Scan for the cell matching the given text and deliver its (X, Y) coordinate at center. 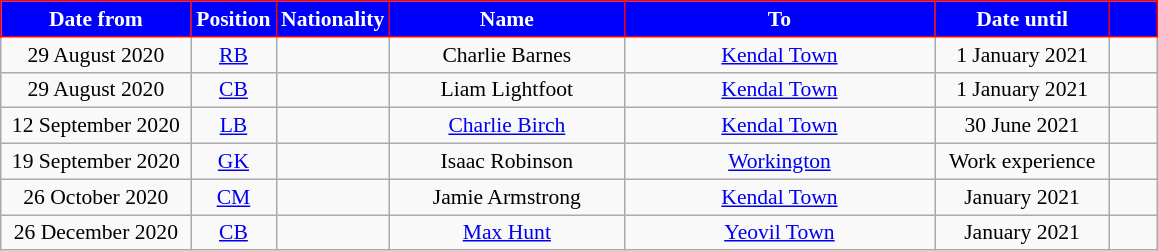
Isaac Robinson (506, 162)
Workington (779, 162)
Nationality (332, 19)
To (779, 19)
GK (234, 162)
Max Hunt (506, 233)
Charlie Barnes (506, 55)
Date until (1022, 19)
26 October 2020 (96, 197)
Jamie Armstrong (506, 197)
CM (234, 197)
Work experience (1022, 162)
19 September 2020 (96, 162)
12 September 2020 (96, 126)
RB (234, 55)
Liam Lightfoot (506, 90)
Charlie Birch (506, 126)
Yeovil Town (779, 233)
26 December 2020 (96, 233)
LB (234, 126)
Name (506, 19)
Date from (96, 19)
30 June 2021 (1022, 126)
Position (234, 19)
